Output the (X, Y) coordinate of the center of the cell containing the given text.  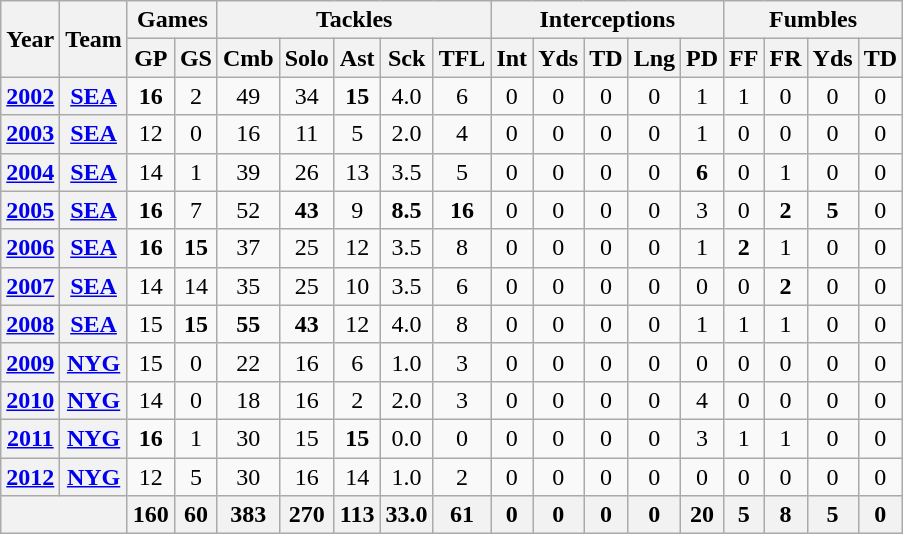
9 (357, 210)
113 (357, 515)
10 (357, 286)
Cmb (248, 58)
2003 (30, 134)
Ast (357, 58)
270 (306, 515)
20 (702, 515)
2004 (30, 172)
160 (150, 515)
2012 (30, 477)
Team (94, 39)
FR (786, 58)
60 (196, 515)
Interceptions (608, 20)
FF (744, 58)
49 (248, 96)
2006 (30, 248)
8.5 (406, 210)
Tackles (354, 20)
37 (248, 248)
35 (248, 286)
2010 (30, 400)
2011 (30, 438)
33.0 (406, 515)
55 (248, 324)
13 (357, 172)
2002 (30, 96)
Solo (306, 58)
GS (196, 58)
PD (702, 58)
2008 (30, 324)
39 (248, 172)
34 (306, 96)
Games (172, 20)
7 (196, 210)
2007 (30, 286)
Int (512, 58)
22 (248, 362)
Lng (654, 58)
383 (248, 515)
Fumbles (814, 20)
11 (306, 134)
52 (248, 210)
TFL (462, 58)
2005 (30, 210)
Sck (406, 58)
18 (248, 400)
61 (462, 515)
0.0 (406, 438)
26 (306, 172)
Year (30, 39)
GP (150, 58)
2009 (30, 362)
